From the cell containing the given text, extract its center point as (x, y) coordinate. 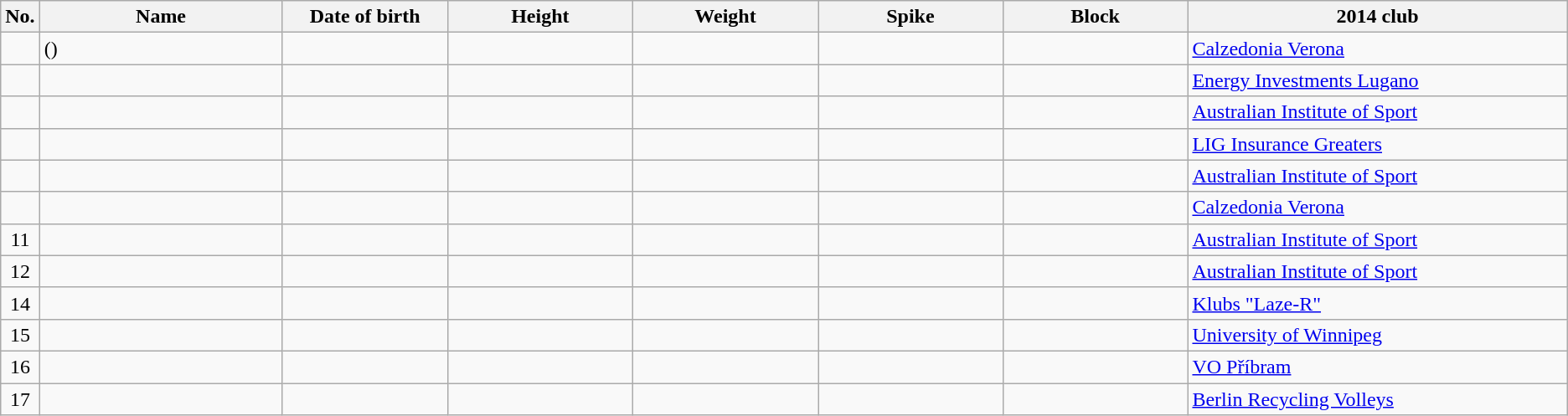
No. (20, 17)
Name (161, 17)
16 (20, 367)
Weight (725, 17)
17 (20, 399)
VO Příbram (1377, 367)
11 (20, 239)
LIG Insurance Greaters (1377, 144)
Height (539, 17)
() (161, 49)
12 (20, 271)
15 (20, 335)
Energy Investments Lugano (1377, 80)
Berlin Recycling Volleys (1377, 399)
University of Winnipeg (1377, 335)
Spike (911, 17)
Date of birth (365, 17)
Klubs "Laze-R" (1377, 303)
Block (1096, 17)
14 (20, 303)
2014 club (1377, 17)
